Provide the (X, Y) coordinate of the cell's center where the given text is located.  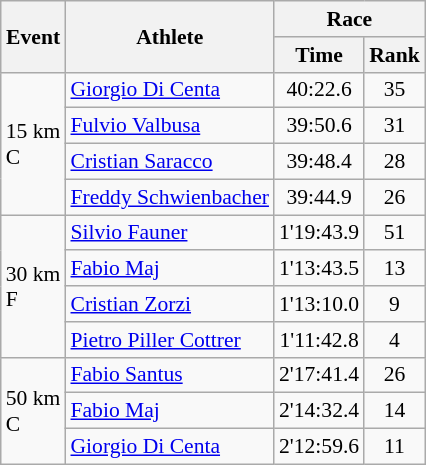
28 (394, 162)
2'12:59.6 (319, 447)
Athlete (170, 36)
9 (394, 304)
11 (394, 447)
50 km C (34, 410)
Event (34, 36)
Freddy Schwienbacher (170, 197)
1'13:10.0 (319, 304)
40:22.6 (319, 90)
1'13:43.5 (319, 269)
Time (319, 55)
Cristian Saracco (170, 162)
Race (350, 19)
1'11:42.8 (319, 340)
Fabio Santus (170, 375)
Pietro Piller Cottrer (170, 340)
51 (394, 233)
Silvio Fauner (170, 233)
Rank (394, 55)
Cristian Zorzi (170, 304)
30 km F (34, 286)
14 (394, 411)
39:50.6 (319, 126)
1'19:43.9 (319, 233)
35 (394, 90)
4 (394, 340)
13 (394, 269)
39:44.9 (319, 197)
15 km C (34, 143)
31 (394, 126)
2'14:32.4 (319, 411)
Fulvio Valbusa (170, 126)
2'17:41.4 (319, 375)
39:48.4 (319, 162)
